Output the [x, y] coordinate of the center of the cell containing the given text.  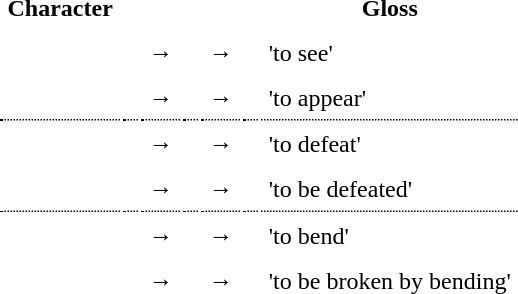
'to defeat' [390, 145]
'to bend' [390, 236]
'to appear' [390, 99]
'to be defeated' [390, 190]
'to see' [390, 53]
